Scan for the cell matching the given text and deliver its [x, y] coordinate at center. 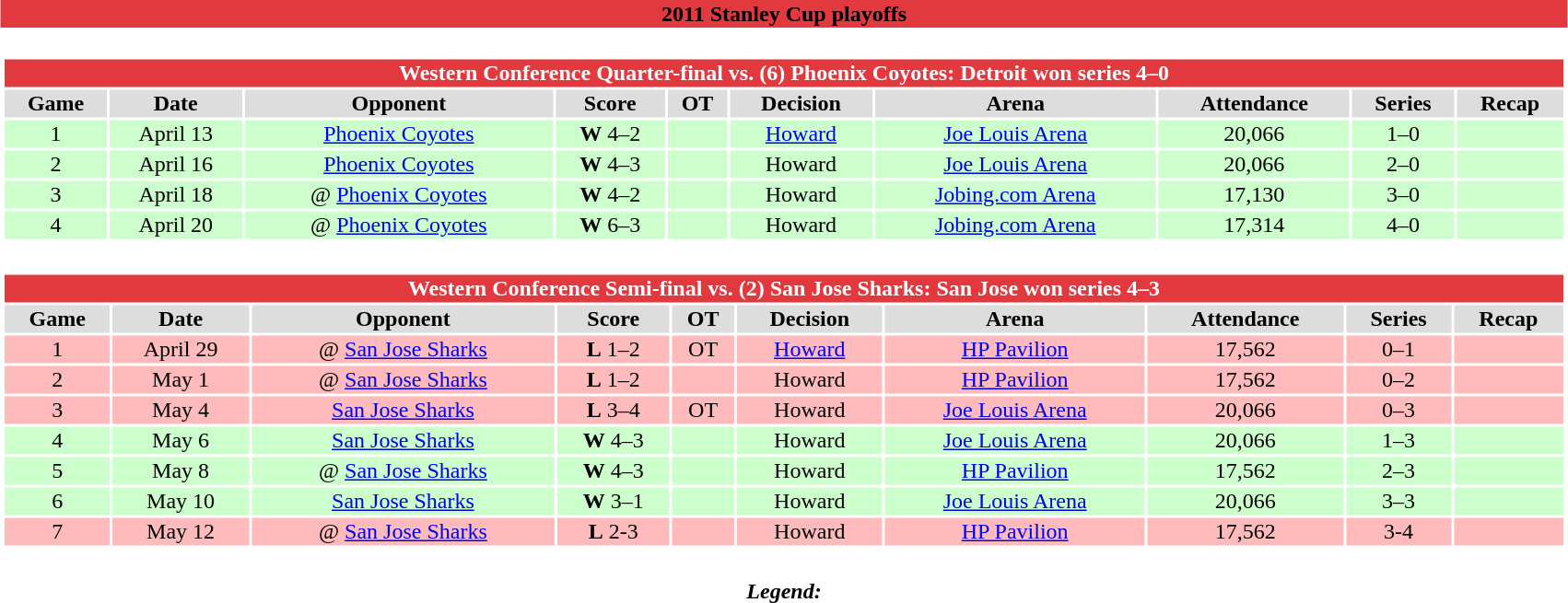
Western Conference Quarter-final vs. (6) Phoenix Coyotes: Detroit won series 4–0 [783, 73]
May 4 [181, 410]
May 10 [181, 502]
4–0 [1404, 226]
2–0 [1404, 165]
6 [57, 502]
1–3 [1398, 441]
3–0 [1404, 194]
April 29 [181, 349]
April 13 [176, 133]
0–1 [1398, 349]
L 3–4 [614, 410]
17,130 [1255, 194]
L 2-3 [614, 531]
2–3 [1398, 470]
0–3 [1398, 410]
0–2 [1398, 380]
May 8 [181, 470]
May 12 [181, 531]
April 18 [176, 194]
April 16 [176, 165]
5 [57, 470]
7 [57, 531]
W 6–3 [610, 226]
W 3–1 [614, 502]
17,314 [1255, 226]
3-4 [1398, 531]
2011 Stanley Cup playoffs [784, 14]
April 20 [176, 226]
Western Conference Semi-final vs. (2) San Jose Sharks: San Jose won series 4–3 [783, 288]
May 1 [181, 380]
May 6 [181, 441]
3–3 [1398, 502]
1–0 [1404, 133]
